Detect which cell encompasses the target text, then output its [x, y] center coordinate. 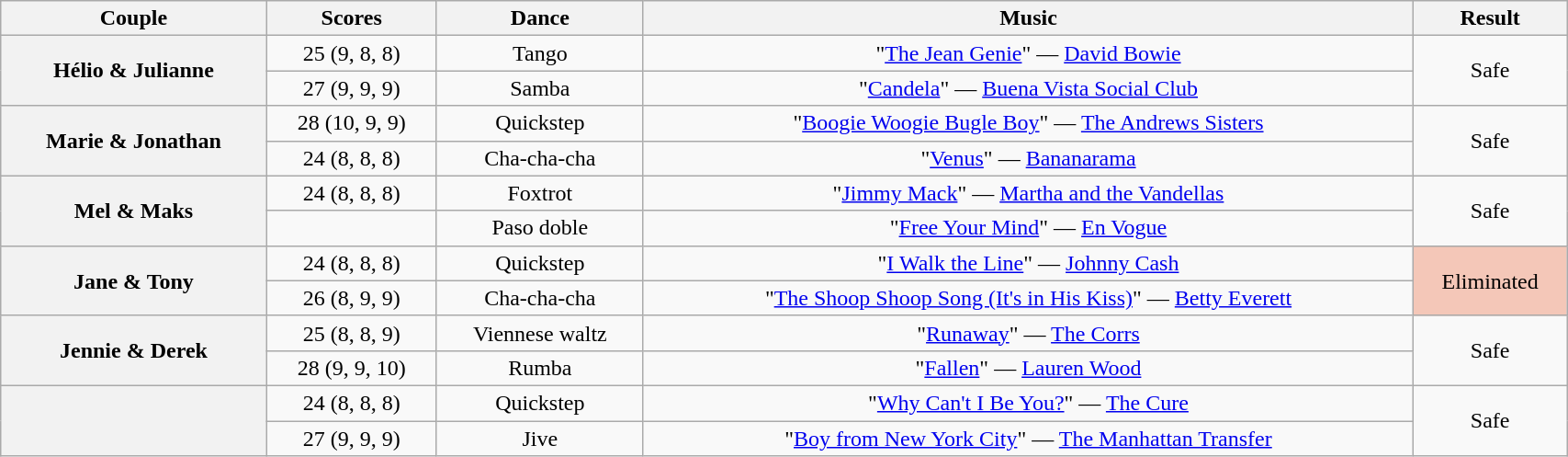
Result [1490, 18]
Scores [351, 18]
Paso doble [540, 228]
"Jimmy Mack" — Martha and the Vandellas [1028, 193]
"Boy from New York City" — The Manhattan Transfer [1028, 439]
25 (9, 8, 8) [351, 53]
Foxtrot [540, 193]
Jane & Tony [134, 280]
"Boogie Woogie Bugle Boy" — The Andrews Sisters [1028, 123]
25 (8, 8, 9) [351, 333]
"Free Your Mind" — En Vogue [1028, 228]
"I Walk the Line" — Johnny Cash [1028, 263]
Jennie & Derek [134, 350]
Dance [540, 18]
Samba [540, 88]
26 (8, 9, 9) [351, 298]
Jive [540, 439]
Rumba [540, 368]
Music [1028, 18]
"Venus" — Bananarama [1028, 158]
"The Shoop Shoop Song (It's in His Kiss)" — Betty Everett [1028, 298]
"The Jean Genie" — David Bowie [1028, 53]
28 (10, 9, 9) [351, 123]
Eliminated [1490, 280]
Couple [134, 18]
Marie & Jonathan [134, 141]
Viennese waltz [540, 333]
Mel & Maks [134, 211]
"Fallen" — Lauren Wood [1028, 368]
Hélio & Julianne [134, 71]
"Candela" — Buena Vista Social Club [1028, 88]
Tango [540, 53]
"Why Can't I Be You?" — The Cure [1028, 403]
28 (9, 9, 10) [351, 368]
"Runaway" — The Corrs [1028, 333]
